Extract the [x, y] coordinate from the center of the cell holding the provided text.  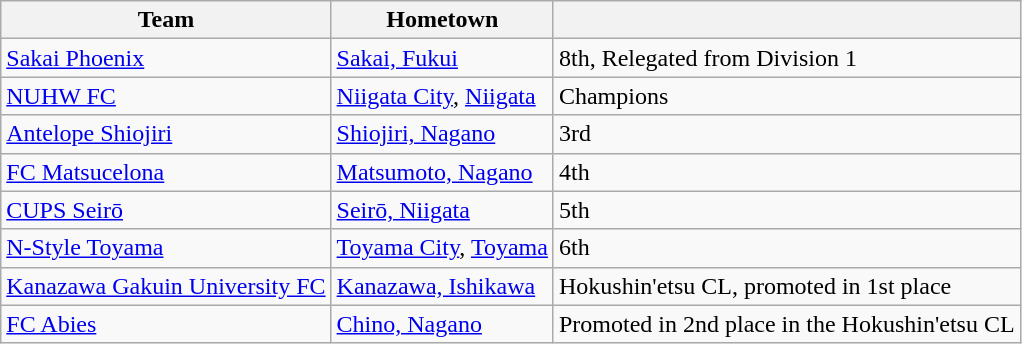
Sakai, Fukui [442, 58]
Niigata City, Niigata [442, 96]
5th [786, 210]
Champions [786, 96]
FC Abies [166, 324]
Toyama City, Toyama [442, 248]
4th [786, 172]
Promoted in 2nd place in the Hokushin'etsu CL [786, 324]
6th [786, 248]
Hokushin'etsu CL, promoted in 1st place [786, 286]
CUPS Seirō [166, 210]
N-Style Toyama [166, 248]
Kanazawa, Ishikawa [442, 286]
Matsumoto, Nagano [442, 172]
Shiojiri, Nagano [442, 134]
8th, Relegated from Division 1 [786, 58]
Hometown [442, 20]
Kanazawa Gakuin University FC [166, 286]
Chino, Nagano [442, 324]
Team [166, 20]
NUHW FC [166, 96]
FC Matsucelona [166, 172]
Sakai Phoenix [166, 58]
Seirō, Niigata [442, 210]
3rd [786, 134]
Antelope Shiojiri [166, 134]
